Return [X, Y] of the center of cell containing provided text 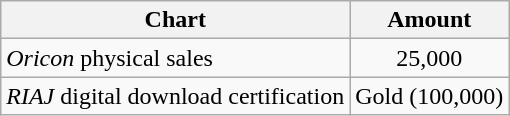
Oricon physical sales [176, 58]
Chart [176, 20]
RIAJ digital download certification [176, 96]
Gold (100,000) [430, 96]
25,000 [430, 58]
Amount [430, 20]
